Output the (X, Y) coordinate of the center of the cell containing the given text.  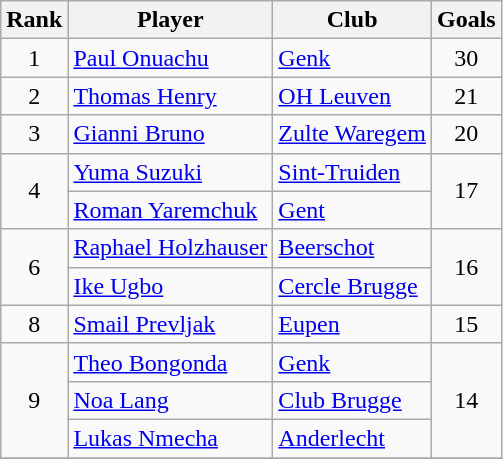
Beerschot (352, 248)
9 (34, 400)
30 (466, 58)
14 (466, 400)
Theo Bongonda (170, 362)
6 (34, 267)
2 (34, 96)
Rank (34, 20)
Cercle Brugge (352, 286)
Gianni Bruno (170, 134)
8 (34, 324)
16 (466, 267)
Club (352, 20)
Player (170, 20)
Noa Lang (170, 400)
Sint-Truiden (352, 172)
OH Leuven (352, 96)
Ike Ugbo (170, 286)
Goals (466, 20)
Lukas Nmecha (170, 438)
Raphael Holzhauser (170, 248)
20 (466, 134)
Yuma Suzuki (170, 172)
3 (34, 134)
17 (466, 191)
Thomas Henry (170, 96)
1 (34, 58)
Anderlecht (352, 438)
Eupen (352, 324)
21 (466, 96)
4 (34, 191)
15 (466, 324)
Roman Yaremchuk (170, 210)
Club Brugge (352, 400)
Zulte Waregem (352, 134)
Gent (352, 210)
Paul Onuachu (170, 58)
Smail Prevljak (170, 324)
